Determine the (X, Y) coordinate at the center of the cell enclosing the given text.  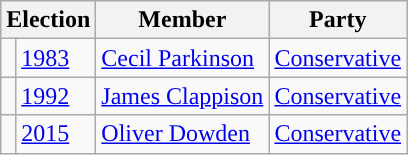
Cecil Parkinson (182, 58)
Member (182, 20)
Oliver Dowden (182, 134)
Party (338, 20)
Election (48, 20)
1992 (56, 96)
James Clappison (182, 96)
1983 (56, 58)
2015 (56, 134)
